Capture the cell that displays the provided text and extract its [X, Y] central coordinate. 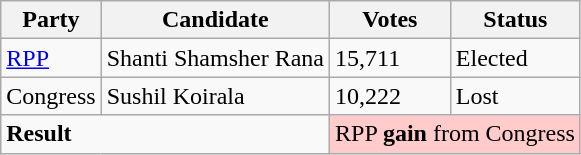
Sushil Koirala [215, 96]
10,222 [390, 96]
Shanti Shamsher Rana [215, 58]
Votes [390, 20]
Result [166, 134]
Candidate [215, 20]
Congress [51, 96]
Status [515, 20]
Party [51, 20]
RPP gain from Congress [456, 134]
Lost [515, 96]
RPP [51, 58]
15,711 [390, 58]
Elected [515, 58]
